Search for the cell housing the specified text and yield its (X, Y) center coordinate. 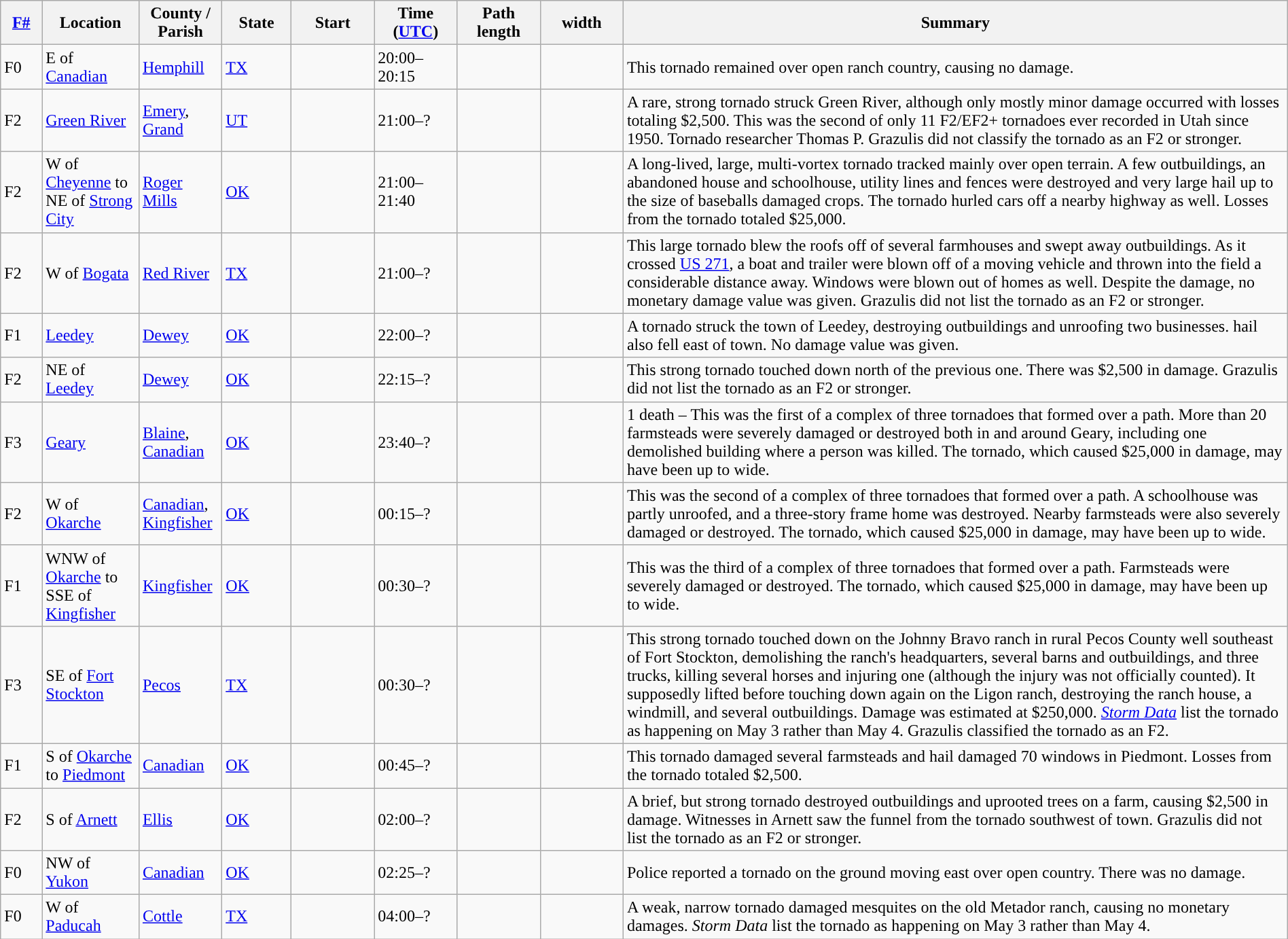
20:00–20:15 (416, 67)
Cottle (180, 917)
width (582, 23)
Leedey (91, 336)
Police reported a tornado on the ground moving east over open country. There was no damage. (955, 872)
F# (22, 23)
Ellis (180, 819)
21:00–21:40 (416, 192)
Path length (499, 23)
S of Arnett (91, 819)
W of Okarche (91, 514)
SE of Fort Stockton (91, 685)
UT (257, 120)
W of Cheyenne to NE of Strong City (91, 192)
Time (UTC) (416, 23)
This tornado damaged several farmsteads and hail damaged 70 windows in Piedmont. Losses from the tornado totaled $2,500. (955, 765)
Roger Mills (180, 192)
Emery, Grand (180, 120)
Blaine, Canadian (180, 442)
E of Canadian (91, 67)
W of Bogata (91, 273)
00:15–? (416, 514)
County / Parish (180, 23)
Kingfisher (180, 586)
W of Paducah (91, 917)
Start (333, 23)
04:00–? (416, 917)
Pecos (180, 685)
This strong tornado touched down north of the previous one. There was $2,500 in damage. Grazulis did not list the tornado as an F2 or stronger. (955, 379)
Canadian, Kingfisher (180, 514)
02:00–? (416, 819)
A tornado struck the town of Leedey, destroying outbuildings and unroofing two businesses. hail also fell east of town. No damage value was given. (955, 336)
23:40–? (416, 442)
WNW of Okarche to SSE of Kingfisher (91, 586)
22:15–? (416, 379)
Red River (180, 273)
Summary (955, 23)
Geary (91, 442)
Green River (91, 120)
Location (91, 23)
02:25–? (416, 872)
This tornado remained over open ranch country, causing no damage. (955, 67)
S of Okarche to Piedmont (91, 765)
22:00–? (416, 336)
00:45–? (416, 765)
Hemphill (180, 67)
NE of Leedey (91, 379)
NW of Yukon (91, 872)
State (257, 23)
